Return (x, y) of the center of cell containing provided text 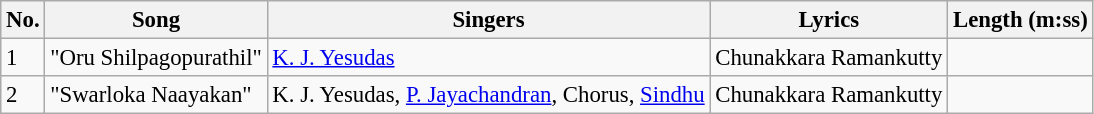
Length (m:ss) (1020, 20)
No. (23, 20)
K. J. Yesudas (488, 58)
Singers (488, 20)
"Oru Shilpagopurathil" (156, 58)
1 (23, 58)
Song (156, 20)
Lyrics (829, 20)
K. J. Yesudas, P. Jayachandran, Chorus, Sindhu (488, 95)
"Swarloka Naayakan" (156, 95)
2 (23, 95)
